From the cell containing the given text, extract its center point as [x, y] coordinate. 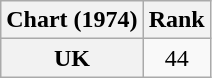
UK [72, 58]
Rank [176, 20]
Chart (1974) [72, 20]
44 [176, 58]
